Scan for the cell matching the given text and deliver its [X, Y] coordinate at center. 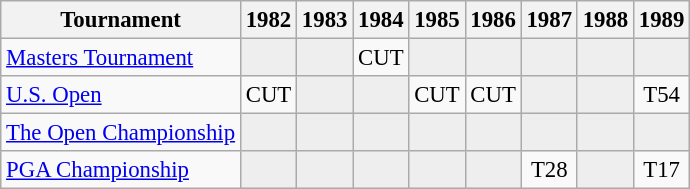
1985 [437, 20]
T54 [661, 95]
The Open Championship [121, 133]
1987 [549, 20]
T28 [549, 170]
1983 [325, 20]
U.S. Open [121, 95]
T17 [661, 170]
1989 [661, 20]
1986 [493, 20]
1988 [605, 20]
Masters Tournament [121, 58]
1984 [381, 20]
1982 [268, 20]
PGA Championship [121, 170]
Tournament [121, 20]
